Find where the given text appears and provide that cell's center as (x, y) coordinate. 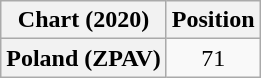
Position (213, 20)
Poland (ZPAV) (84, 58)
Chart (2020) (84, 20)
71 (213, 58)
